Scan for the cell matching the given text and deliver its [x, y] coordinate at center. 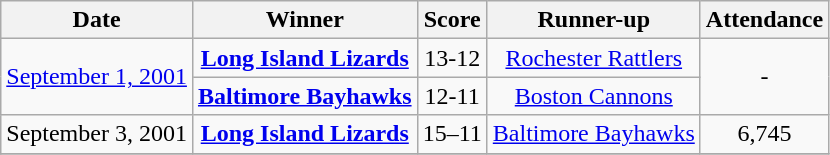
Boston Cannons [594, 96]
Rochester Rattlers [594, 58]
September 1, 2001 [97, 77]
13-12 [452, 58]
15–11 [452, 134]
Score [452, 20]
- [764, 77]
12-11 [452, 96]
Runner-up [594, 20]
6,745 [764, 134]
Date [97, 20]
Winner [304, 20]
September 3, 2001 [97, 134]
Attendance [764, 20]
